Pinpoint the cell where the given text exists, returning its [x, y] midpoint coordinate. 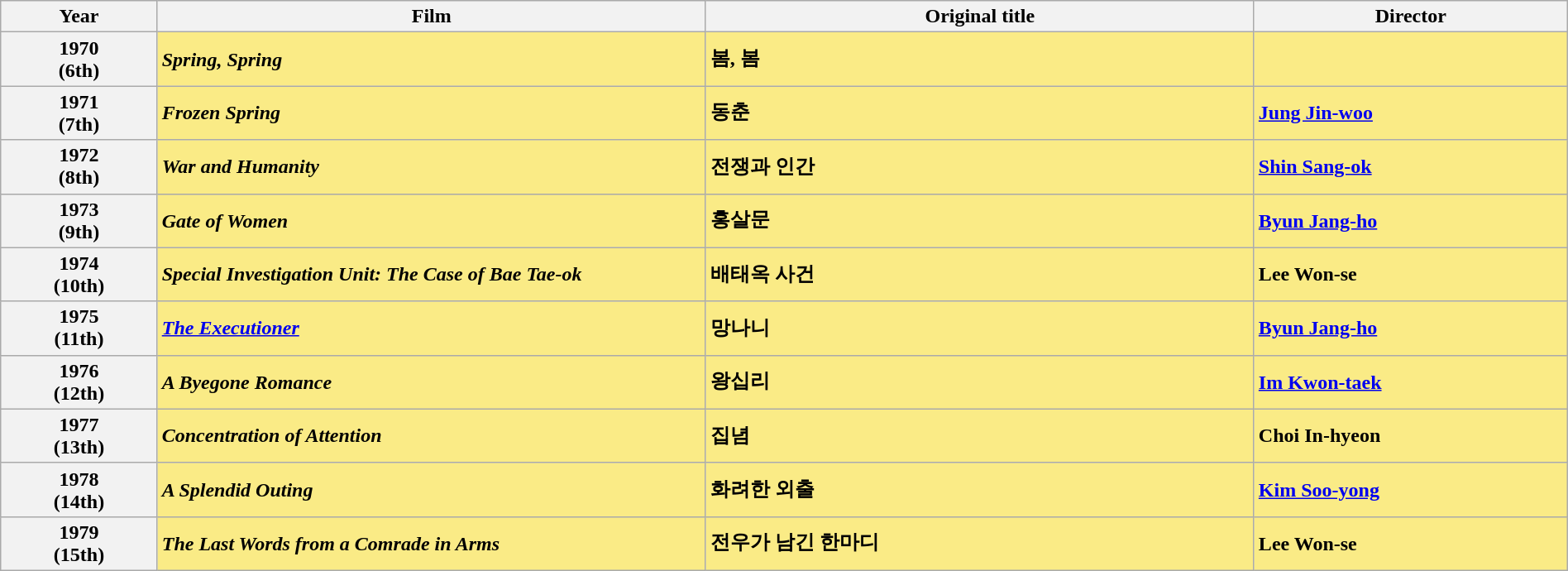
봄, 봄 [979, 60]
Choi In-hyeon [1411, 435]
1972(8th) [79, 167]
1976(12th) [79, 382]
1979(15th) [79, 543]
1973(9th) [79, 220]
Concentration of Attention [432, 435]
War and Humanity [432, 167]
A Byegone Romance [432, 382]
Film [432, 17]
Special Investigation Unit: The Case of Bae Tae-ok [432, 275]
Kim Soo-yong [1411, 490]
집념 [979, 435]
Original title [979, 17]
망나니 [979, 328]
1971(7th) [79, 113]
Frozen Spring [432, 113]
1978(14th) [79, 490]
왕십리 [979, 382]
1974(10th) [79, 275]
동춘 [979, 113]
Year [79, 17]
홍살문 [979, 220]
The Last Words from a Comrade in Arms [432, 543]
전쟁과 인간 [979, 167]
Im Kwon-taek [1411, 382]
Jung Jin-woo [1411, 113]
1970(6th) [79, 60]
Shin Sang-ok [1411, 167]
1977(13th) [79, 435]
전우가 남긴 한마디 [979, 543]
배태옥 사건 [979, 275]
Gate of Women [432, 220]
화려한 외출 [979, 490]
1975(11th) [79, 328]
A Splendid Outing [432, 490]
The Executioner [432, 328]
Director [1411, 17]
Spring, Spring [432, 60]
